Pinpoint the cell where the given text exists, returning its [x, y] midpoint coordinate. 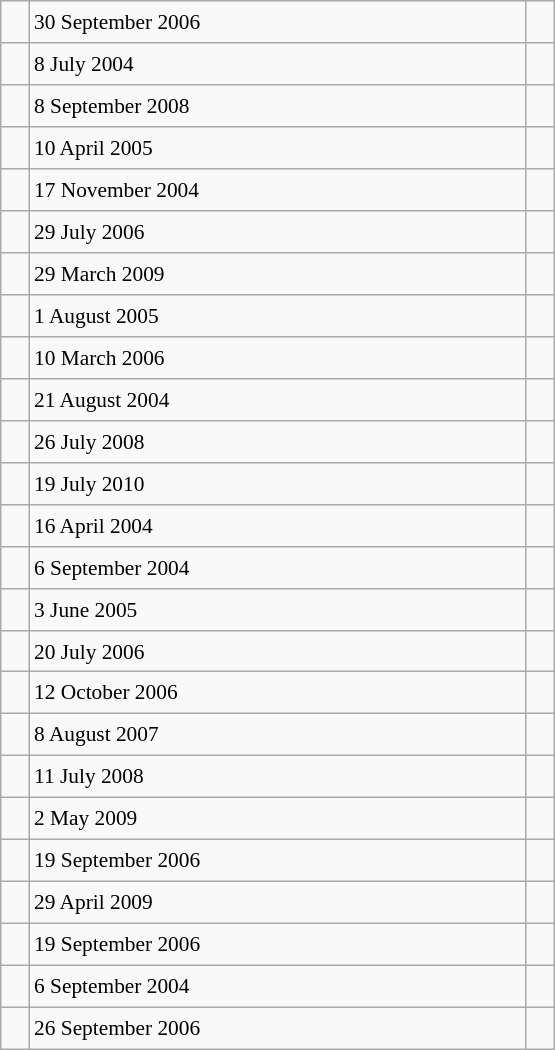
1 August 2005 [278, 316]
16 April 2004 [278, 525]
29 March 2009 [278, 274]
10 April 2005 [278, 148]
29 April 2009 [278, 903]
26 July 2008 [278, 441]
29 July 2006 [278, 232]
19 July 2010 [278, 483]
21 August 2004 [278, 399]
8 September 2008 [278, 106]
26 September 2006 [278, 1028]
8 August 2007 [278, 735]
17 November 2004 [278, 190]
12 October 2006 [278, 693]
3 June 2005 [278, 609]
20 July 2006 [278, 651]
11 July 2008 [278, 777]
2 May 2009 [278, 819]
8 July 2004 [278, 64]
30 September 2006 [278, 22]
10 March 2006 [278, 358]
